Search for the cell housing the specified text and yield its (X, Y) center coordinate. 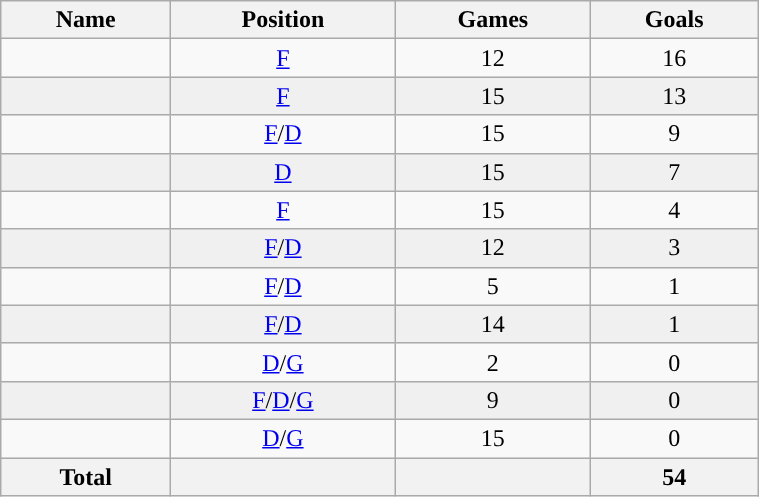
D (283, 172)
14 (493, 324)
F/D/G (283, 400)
Position (283, 20)
Games (493, 20)
7 (674, 172)
2 (493, 362)
5 (493, 286)
54 (674, 477)
Name (86, 20)
13 (674, 96)
Total (86, 477)
3 (674, 248)
16 (674, 58)
4 (674, 210)
Goals (674, 20)
